Search for the cell housing the specified text and yield its [X, Y] center coordinate. 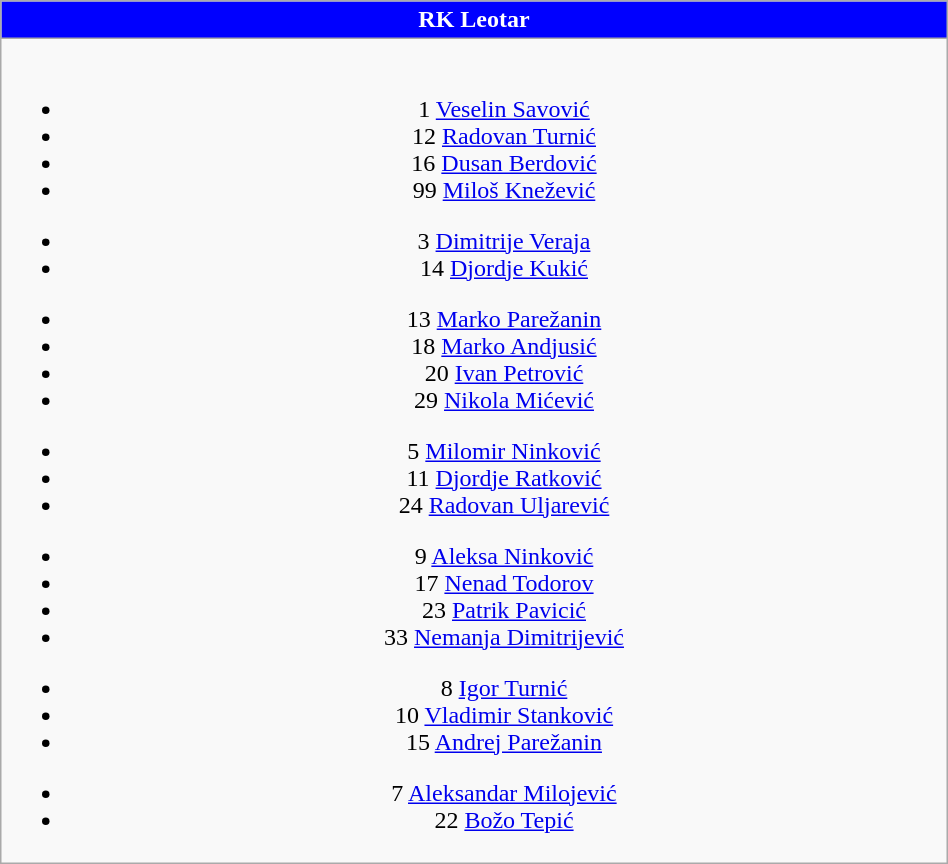
RK Leotar [474, 20]
